Find where the given text appears and provide that cell's center as (x, y) coordinate. 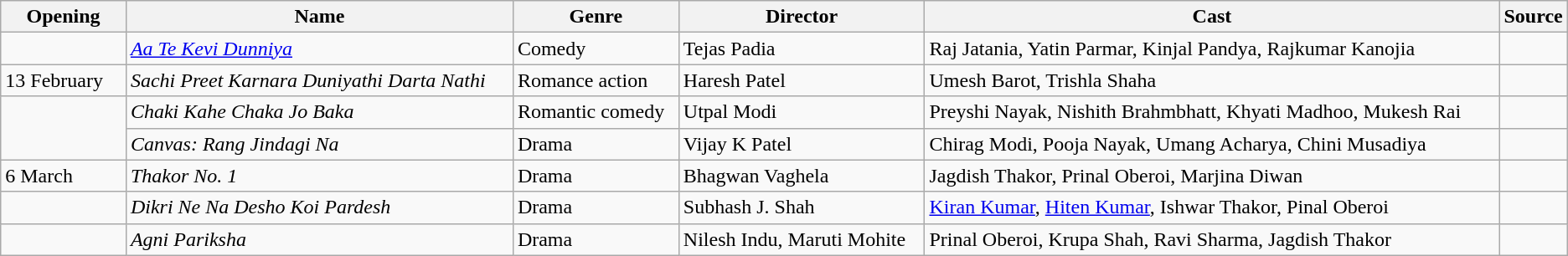
Sachi Preet Karnara Duniyathi Darta Nathi (319, 80)
Preyshi Nayak, Nishith Brahmbhatt, Khyati Madhoo, Mukesh Rai (1212, 112)
13 February (64, 80)
Romantic comedy (596, 112)
Name (319, 17)
Canvas: Rang Jindagi Na (319, 144)
Kiran Kumar, Hiten Kumar, Ishwar Thakor, Pinal Oberoi (1212, 207)
Agni Pariksha (319, 239)
Subhash J. Shah (802, 207)
Thakor No. 1 (319, 176)
Vijay K Patel (802, 144)
Romance action (596, 80)
Utpal Modi (802, 112)
Jagdish Thakor, Prinal Oberoi, Marjina Diwan (1212, 176)
Genre (596, 17)
Bhagwan Vaghela (802, 176)
Opening (64, 17)
Dikri Ne Na Desho Koi Pardesh (319, 207)
Cast (1212, 17)
Source (1533, 17)
Aa Te Kevi Dunniya (319, 49)
Chirag Modi, Pooja Nayak, Umang Acharya, Chini Musadiya (1212, 144)
Prinal Oberoi, Krupa Shah, Ravi Sharma, Jagdish Thakor (1212, 239)
Haresh Patel (802, 80)
Comedy (596, 49)
Umesh Barot, Trishla Shaha (1212, 80)
Director (802, 17)
Raj Jatania, Yatin Parmar, Kinjal Pandya, Rajkumar Kanojia (1212, 49)
6 March (64, 176)
Chaki Kahe Chaka Jo Baka (319, 112)
Tejas Padia (802, 49)
Nilesh Indu, Maruti Mohite (802, 239)
